Provide the [x, y] coordinate of the cell's center where the given text is located.  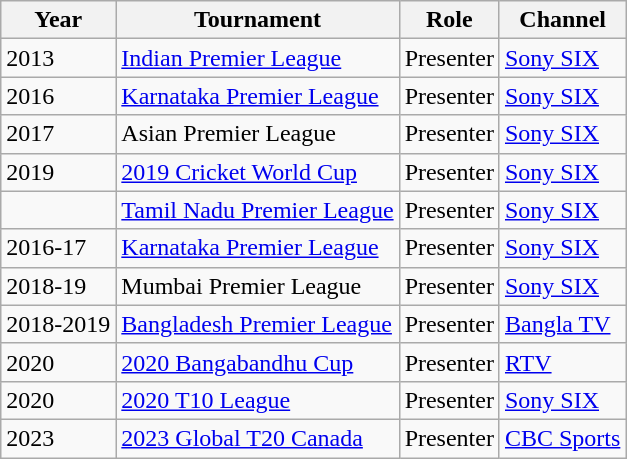
Year [58, 20]
2018-19 [58, 286]
2018-2019 [58, 324]
2013 [58, 58]
Bangladesh Premier League [258, 324]
Mumbai Premier League [258, 286]
CBC Sports [562, 438]
RTV [562, 362]
2016-17 [58, 248]
Channel [562, 20]
Bangla TV [562, 324]
2019 [58, 172]
2023 [58, 438]
2016 [58, 96]
Tournament [258, 20]
Indian Premier League [258, 58]
2023 Global T20 Canada [258, 438]
Asian Premier League [258, 134]
2019 Cricket World Cup [258, 172]
Tamil Nadu Premier League [258, 210]
2020 Bangabandhu Cup [258, 362]
2017 [58, 134]
2020 T10 League [258, 400]
Role [449, 20]
